Extract the (X, Y) coordinate from the center of the cell holding the provided text.  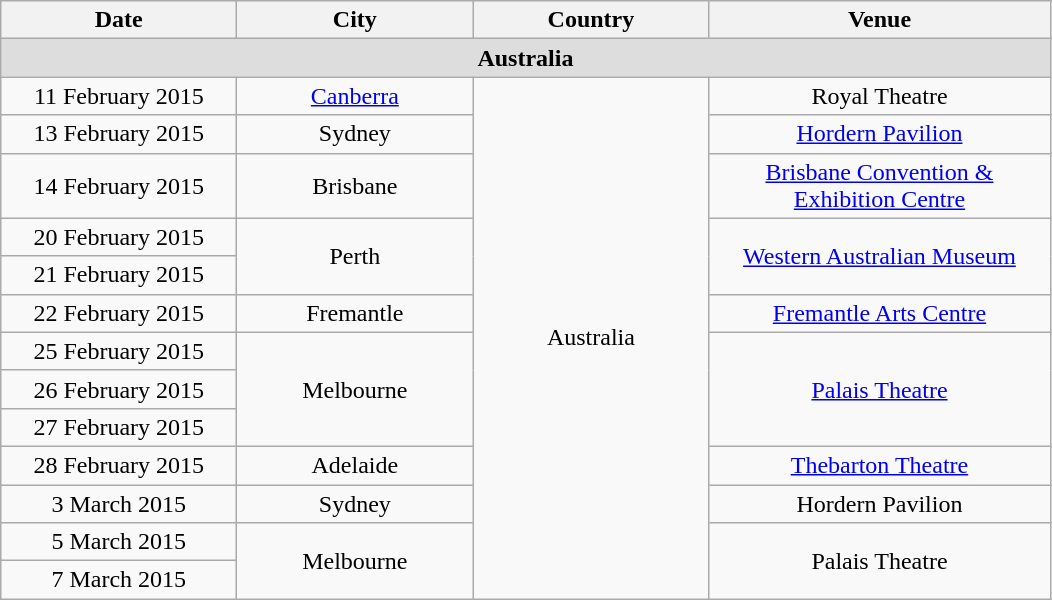
26 February 2015 (119, 389)
Canberra (355, 96)
5 March 2015 (119, 542)
28 February 2015 (119, 465)
Adelaide (355, 465)
Western Australian Museum (880, 256)
21 February 2015 (119, 275)
3 March 2015 (119, 503)
7 March 2015 (119, 580)
Date (119, 20)
Perth (355, 256)
Country (591, 20)
Venue (880, 20)
Fremantle (355, 313)
Thebarton Theatre (880, 465)
27 February 2015 (119, 427)
20 February 2015 (119, 237)
11 February 2015 (119, 96)
Fremantle Arts Centre (880, 313)
22 February 2015 (119, 313)
14 February 2015 (119, 186)
Brisbane (355, 186)
25 February 2015 (119, 351)
13 February 2015 (119, 134)
City (355, 20)
Royal Theatre (880, 96)
Brisbane Convention & Exhibition Centre (880, 186)
